Find where the given text appears and provide that cell's center as (X, Y) coordinate. 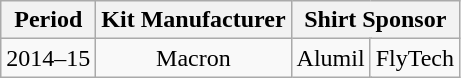
Period (48, 20)
FlyTech (414, 58)
2014–15 (48, 58)
Kit Manufacturer (194, 20)
Macron (194, 58)
Shirt Sponsor (375, 20)
Alumil (330, 58)
